Extract the (X, Y) coordinate from the center of the cell holding the provided text.  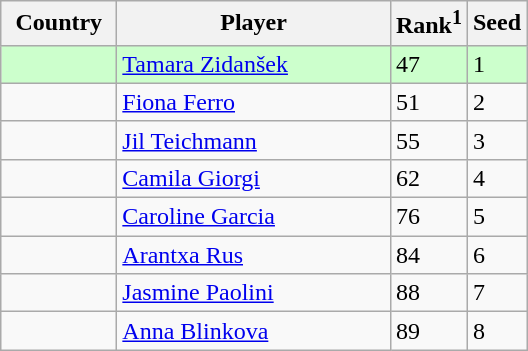
1 (496, 64)
Jil Teichmann (254, 140)
Player (254, 24)
Rank1 (428, 24)
88 (428, 293)
89 (428, 331)
Caroline Garcia (254, 217)
Anna Blinkova (254, 331)
62 (428, 178)
84 (428, 255)
Tamara Zidanšek (254, 64)
76 (428, 217)
4 (496, 178)
47 (428, 64)
Fiona Ferro (254, 102)
2 (496, 102)
Seed (496, 24)
5 (496, 217)
6 (496, 255)
3 (496, 140)
Jasmine Paolini (254, 293)
Camila Giorgi (254, 178)
7 (496, 293)
51 (428, 102)
Country (59, 24)
55 (428, 140)
8 (496, 331)
Arantxa Rus (254, 255)
